Capture the cell that displays the provided text and extract its [X, Y] central coordinate. 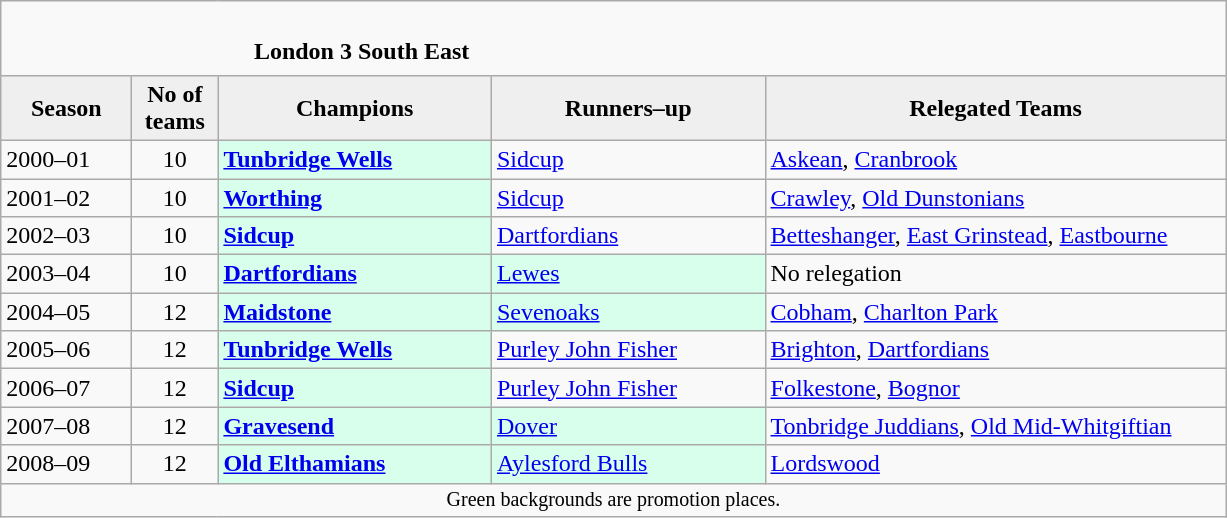
Aylesford Bulls [628, 464]
2003–04 [66, 274]
Lordswood [996, 464]
Brighton, Dartfordians [996, 350]
Relegated Teams [996, 108]
Runners–up [628, 108]
Gravesend [355, 426]
No of teams [175, 108]
Folkestone, Bognor [996, 388]
Sevenoaks [628, 312]
Betteshanger, East Grinstead, Eastbourne [996, 236]
Season [66, 108]
Maidstone [355, 312]
Worthing [355, 197]
Green backgrounds are promotion places. [614, 500]
2008–09 [66, 464]
Dover [628, 426]
2002–03 [66, 236]
Old Elthamians [355, 464]
Askean, Cranbrook [996, 159]
2000–01 [66, 159]
Crawley, Old Dunstonians [996, 197]
2005–06 [66, 350]
2001–02 [66, 197]
Tonbridge Juddians, Old Mid-Whitgiftian [996, 426]
Cobham, Charlton Park [996, 312]
No relegation [996, 274]
Champions [355, 108]
Lewes [628, 274]
2007–08 [66, 426]
2006–07 [66, 388]
2004–05 [66, 312]
